Capture the cell that displays the provided text and extract its (X, Y) central coordinate. 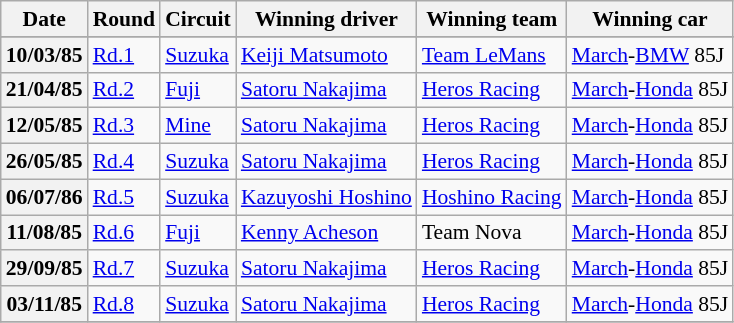
Winning car (650, 19)
26/05/85 (44, 162)
Circuit (198, 19)
Team Nova (492, 233)
Keiji Matsumoto (326, 55)
Rd.7 (124, 269)
Rd.8 (124, 304)
Rd.4 (124, 162)
Rd.1 (124, 55)
Mine (198, 126)
Round (124, 19)
03/11/85 (44, 304)
March-BMW 85J (650, 55)
Kazuyoshi Hoshino (326, 197)
Date (44, 19)
Winning team (492, 19)
Rd.6 (124, 233)
21/04/85 (44, 90)
12/05/85 (44, 126)
29/09/85 (44, 269)
06/07/86 (44, 197)
10/03/85 (44, 55)
Rd.2 (124, 90)
Hoshino Racing (492, 197)
Kenny Acheson (326, 233)
Rd.3 (124, 126)
Team LeMans (492, 55)
Winning driver (326, 19)
11/08/85 (44, 233)
Rd.5 (124, 197)
